Provide the [X, Y] coordinate of the cell's center where the given text is located.  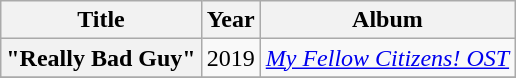
Year [230, 20]
Title [101, 20]
2019 [230, 58]
"Really Bad Guy" [101, 58]
Album [387, 20]
My Fellow Citizens! OST [387, 58]
